Provide the (x, y) coordinate of the cell's center where the given text is located.  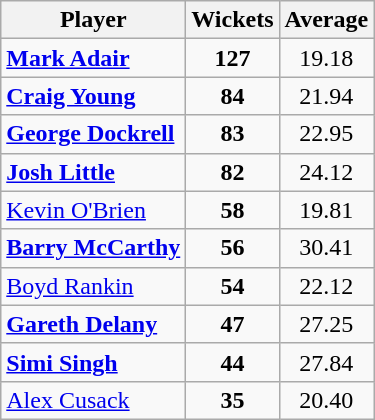
54 (232, 286)
21.94 (326, 96)
27.25 (326, 324)
35 (232, 400)
20.40 (326, 400)
44 (232, 362)
Simi Singh (94, 362)
Gareth Delany (94, 324)
56 (232, 248)
127 (232, 58)
Barry McCarthy (94, 248)
19.81 (326, 210)
Wickets (232, 20)
22.12 (326, 286)
Josh Little (94, 172)
Craig Young (94, 96)
84 (232, 96)
47 (232, 324)
Kevin O'Brien (94, 210)
Mark Adair (94, 58)
82 (232, 172)
27.84 (326, 362)
83 (232, 134)
19.18 (326, 58)
Player (94, 20)
24.12 (326, 172)
George Dockrell (94, 134)
30.41 (326, 248)
Alex Cusack (94, 400)
Average (326, 20)
58 (232, 210)
22.95 (326, 134)
Boyd Rankin (94, 286)
